From the cell containing the given text, extract its center point as [x, y] coordinate. 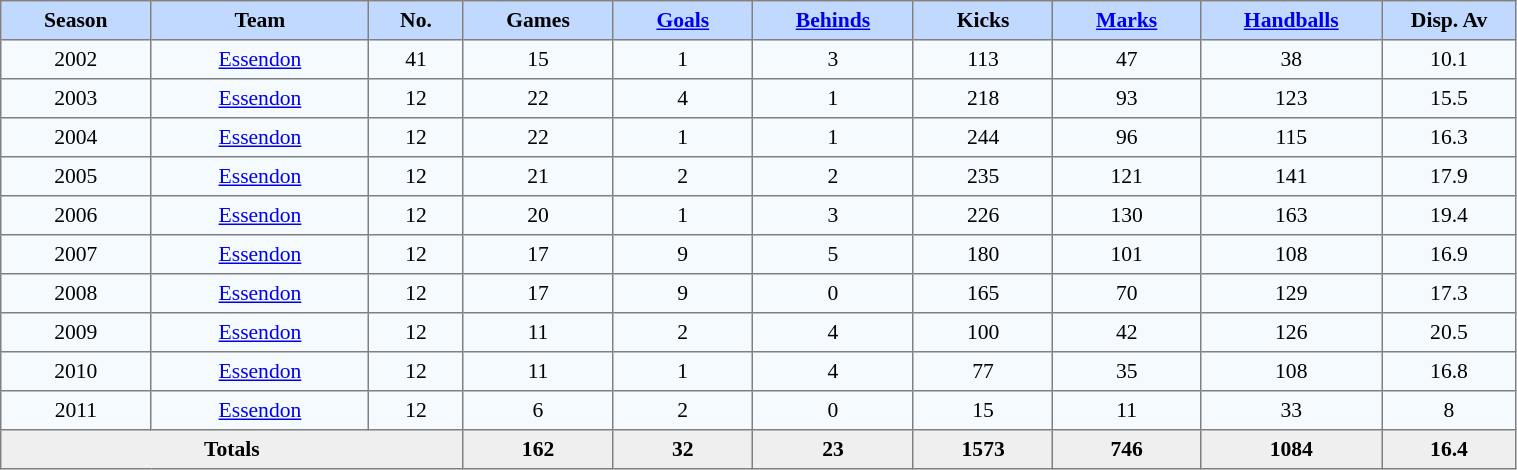
113 [982, 60]
Disp. Av [1449, 20]
130 [1127, 216]
Totals [232, 450]
42 [1127, 332]
162 [538, 450]
141 [1292, 176]
746 [1127, 450]
23 [832, 450]
20 [538, 216]
235 [982, 176]
244 [982, 138]
2004 [76, 138]
15.5 [1449, 98]
180 [982, 254]
Behinds [832, 20]
41 [416, 60]
17.9 [1449, 176]
2009 [76, 332]
70 [1127, 294]
47 [1127, 60]
19.4 [1449, 216]
No. [416, 20]
2008 [76, 294]
Team [260, 20]
Handballs [1292, 20]
16.4 [1449, 450]
226 [982, 216]
1573 [982, 450]
21 [538, 176]
2003 [76, 98]
33 [1292, 410]
129 [1292, 294]
16.3 [1449, 138]
Games [538, 20]
16.9 [1449, 254]
126 [1292, 332]
2010 [76, 372]
100 [982, 332]
Kicks [982, 20]
Season [76, 20]
32 [682, 450]
2005 [76, 176]
2002 [76, 60]
123 [1292, 98]
10.1 [1449, 60]
Goals [682, 20]
77 [982, 372]
218 [982, 98]
Marks [1127, 20]
35 [1127, 372]
2006 [76, 216]
1084 [1292, 450]
16.8 [1449, 372]
2011 [76, 410]
163 [1292, 216]
5 [832, 254]
20.5 [1449, 332]
8 [1449, 410]
165 [982, 294]
6 [538, 410]
17.3 [1449, 294]
38 [1292, 60]
101 [1127, 254]
121 [1127, 176]
93 [1127, 98]
115 [1292, 138]
2007 [76, 254]
96 [1127, 138]
